Identify which cell holds the provided text, then report its (x, y) central coordinate. 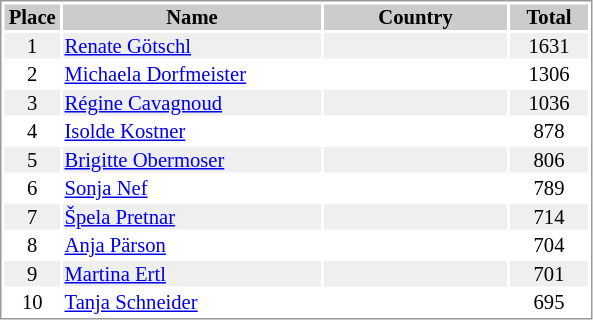
Anja Pärson (192, 245)
Régine Cavagnoud (192, 103)
Martina Ertl (192, 274)
878 (549, 131)
701 (549, 274)
Tanja Schneider (192, 303)
Špela Pretnar (192, 217)
714 (549, 217)
5 (32, 160)
Place (32, 17)
Renate Götschl (192, 46)
9 (32, 274)
10 (32, 303)
Name (192, 17)
Country (416, 17)
695 (549, 303)
8 (32, 245)
806 (549, 160)
789 (549, 189)
Isolde Kostner (192, 131)
704 (549, 245)
1 (32, 46)
7 (32, 217)
3 (32, 103)
Michaela Dorfmeister (192, 75)
1036 (549, 103)
Brigitte Obermoser (192, 160)
Total (549, 17)
2 (32, 75)
1631 (549, 46)
Sonja Nef (192, 189)
1306 (549, 75)
4 (32, 131)
6 (32, 189)
